Extract the (x, y) coordinate from the center of the cell holding the provided text.  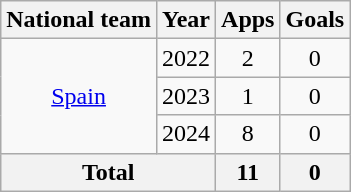
2023 (186, 96)
2024 (186, 134)
11 (248, 172)
National team (79, 20)
Total (108, 172)
Year (186, 20)
2 (248, 58)
2022 (186, 58)
8 (248, 134)
Apps (248, 20)
1 (248, 96)
Spain (79, 96)
Goals (315, 20)
